Return the (X, Y) coordinate for the center point of the cell that contains the specified text.  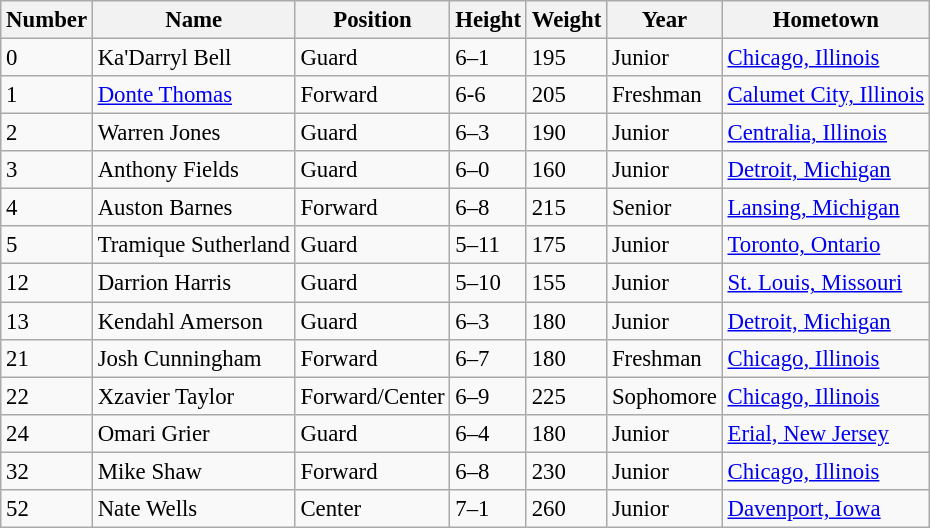
Calumet City, Illinois (826, 95)
21 (47, 358)
5–10 (488, 283)
6–7 (488, 358)
6–0 (488, 170)
Centralia, Illinois (826, 133)
Donte Thomas (194, 95)
195 (566, 58)
Xzavier Taylor (194, 396)
160 (566, 170)
Davenport, Iowa (826, 509)
6-6 (488, 95)
Erial, New Jersey (826, 433)
Josh Cunningham (194, 358)
5 (47, 245)
0 (47, 58)
22 (47, 396)
Height (488, 20)
12 (47, 283)
190 (566, 133)
Mike Shaw (194, 471)
6–9 (488, 396)
Omari Grier (194, 433)
Toronto, Ontario (826, 245)
Hometown (826, 20)
225 (566, 396)
1 (47, 95)
Center (372, 509)
6–1 (488, 58)
Tramique Sutherland (194, 245)
52 (47, 509)
260 (566, 509)
2 (47, 133)
32 (47, 471)
175 (566, 245)
Senior (665, 208)
7–1 (488, 509)
Weight (566, 20)
Anthony Fields (194, 170)
215 (566, 208)
6–4 (488, 433)
4 (47, 208)
Kendahl Amerson (194, 321)
Sophomore (665, 396)
Warren Jones (194, 133)
Name (194, 20)
Forward/Center (372, 396)
230 (566, 471)
Ka'Darryl Bell (194, 58)
5–11 (488, 245)
Number (47, 20)
St. Louis, Missouri (826, 283)
3 (47, 170)
Nate Wells (194, 509)
24 (47, 433)
Year (665, 20)
Lansing, Michigan (826, 208)
Position (372, 20)
13 (47, 321)
Darrion Harris (194, 283)
205 (566, 95)
155 (566, 283)
Auston Barnes (194, 208)
